Return the (X, Y) coordinate for the center point of the cell that contains the specified text.  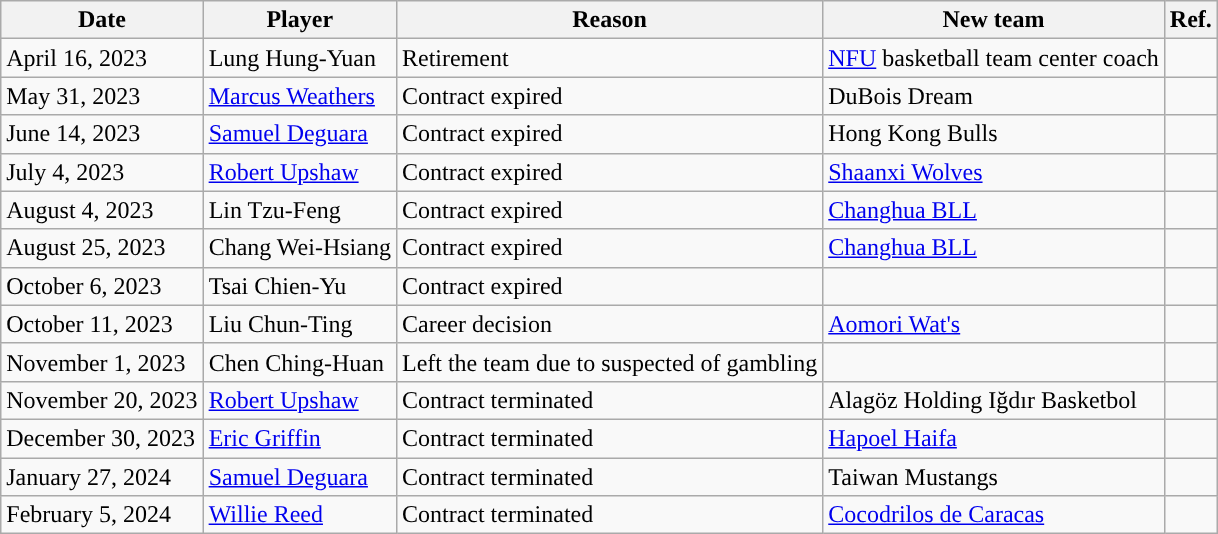
May 31, 2023 (102, 96)
Alagöz Holding Iğdır Basketbol (994, 400)
Lin Tzu-Feng (300, 210)
Hapoel Haifa (994, 438)
February 5, 2024 (102, 515)
Eric Griffin (300, 438)
Liu Chun-Ting (300, 324)
August 4, 2023 (102, 210)
Left the team due to suspected of gambling (609, 362)
July 4, 2023 (102, 172)
Shaanxi Wolves (994, 172)
August 25, 2023 (102, 248)
Marcus Weathers (300, 96)
DuBois Dream (994, 96)
Ref. (1190, 20)
November 20, 2023 (102, 400)
NFU basketball team center coach (994, 58)
June 14, 2023 (102, 134)
Reason (609, 20)
December 30, 2023 (102, 438)
October 11, 2023 (102, 324)
Hong Kong Bulls (994, 134)
Retirement (609, 58)
Chang Wei-Hsiang (300, 248)
Lung Hung-Yuan (300, 58)
Chen Ching-Huan (300, 362)
November 1, 2023 (102, 362)
Career decision (609, 324)
New team (994, 20)
October 6, 2023 (102, 286)
Player (300, 20)
Aomori Wat's (994, 324)
Willie Reed (300, 515)
January 27, 2024 (102, 477)
April 16, 2023 (102, 58)
Cocodrilos de Caracas (994, 515)
Date (102, 20)
Taiwan Mustangs (994, 477)
Tsai Chien-Yu (300, 286)
